Find where the given text appears and provide that cell's center as (x, y) coordinate. 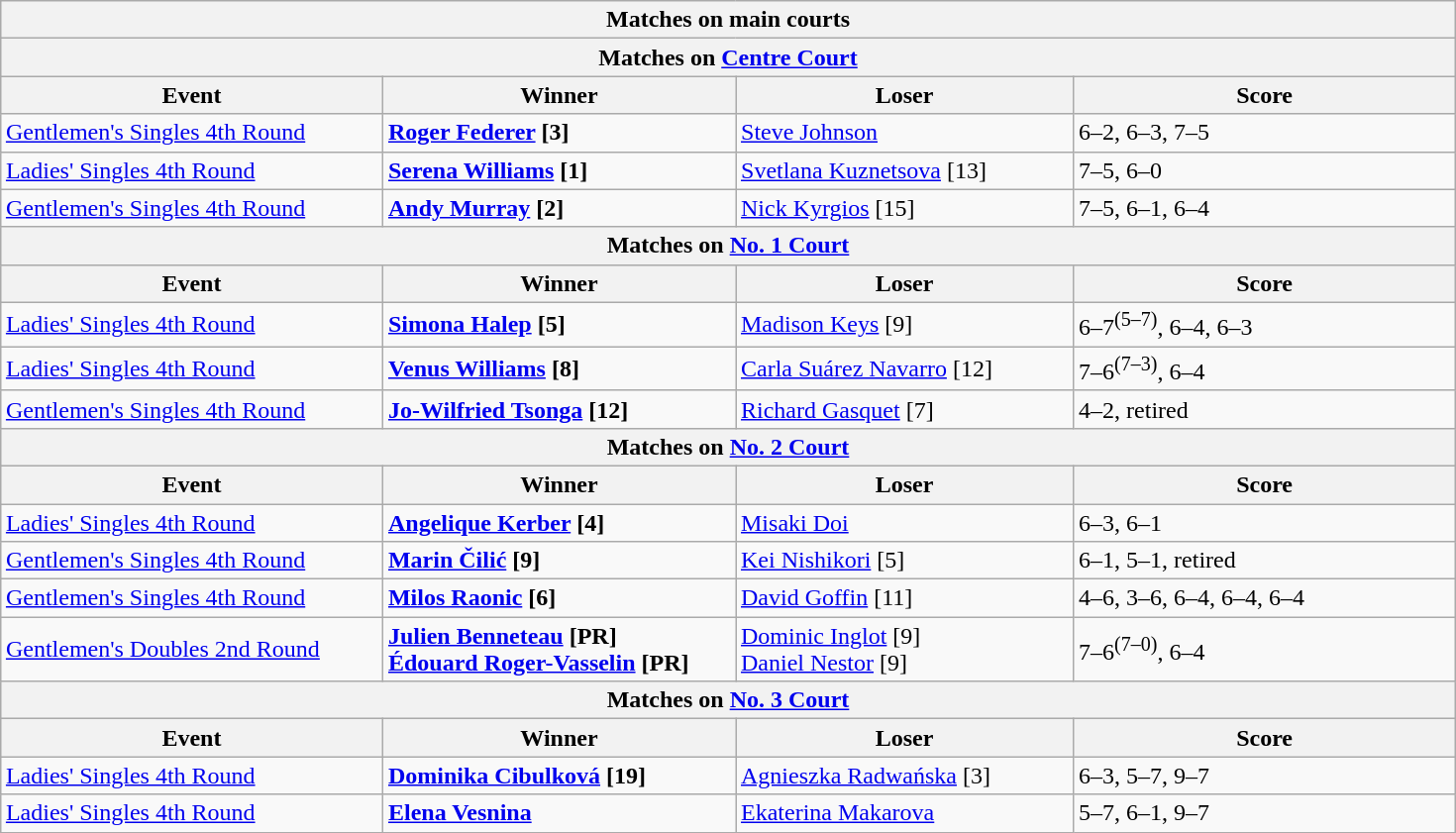
Matches on No. 3 Court (727, 700)
6–2, 6–3, 7–5 (1265, 133)
Carla Suárez Navarro [12] (903, 368)
Matches on Centre Court (727, 57)
Matches on No. 1 Court (727, 246)
Svetlana Kuznetsova [13] (903, 170)
Ekaterina Makarova (903, 813)
6–3, 6–1 (1265, 523)
Jo-Wilfried Tsonga [12] (559, 409)
Richard Gasquet [7] (903, 409)
6–3, 5–7, 9–7 (1265, 776)
Madison Keys [9] (903, 325)
Venus Williams [8] (559, 368)
7–5, 6–1, 6–4 (1265, 208)
4–2, retired (1265, 409)
Matches on main courts (727, 20)
Julien Benneteau [PR] Édouard Roger-Vasselin [PR] (559, 650)
Andy Murray [2] (559, 208)
Agnieszka Radwańska [3] (903, 776)
Misaki Doi (903, 523)
7–5, 6–0 (1265, 170)
Serena Williams [1] (559, 170)
Matches on No. 2 Court (727, 447)
Gentlemen's Doubles 2nd Round (191, 650)
Angelique Kerber [4] (559, 523)
Kei Nishikori [5] (903, 561)
7–6(7–0), 6–4 (1265, 650)
4–6, 3–6, 6–4, 6–4, 6–4 (1265, 598)
David Goffin [11] (903, 598)
7–6(7–3), 6–4 (1265, 368)
Dominika Cibulková [19] (559, 776)
5–7, 6–1, 9–7 (1265, 813)
Elena Vesnina (559, 813)
Dominic Inglot [9] Daniel Nestor [9] (903, 650)
Roger Federer [3] (559, 133)
6–1, 5–1, retired (1265, 561)
Nick Kyrgios [15] (903, 208)
Milos Raonic [6] (559, 598)
Simona Halep [5] (559, 325)
Marin Čilić [9] (559, 561)
6–7(5–7), 6–4, 6–3 (1265, 325)
Steve Johnson (903, 133)
